Extract the [X, Y] coordinate from the center of the cell holding the provided text.  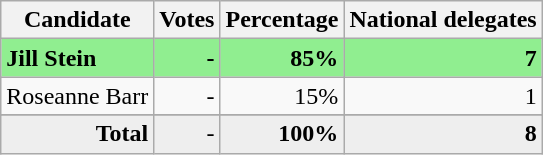
85% [282, 58]
Roseanne Barr [78, 96]
15% [282, 96]
Percentage [282, 20]
100% [282, 134]
Votes [187, 20]
8 [443, 134]
Total [78, 134]
1 [443, 96]
Candidate [78, 20]
National delegates [443, 20]
7 [443, 58]
Jill Stein [78, 58]
